Search for the cell housing the specified text and yield its (x, y) center coordinate. 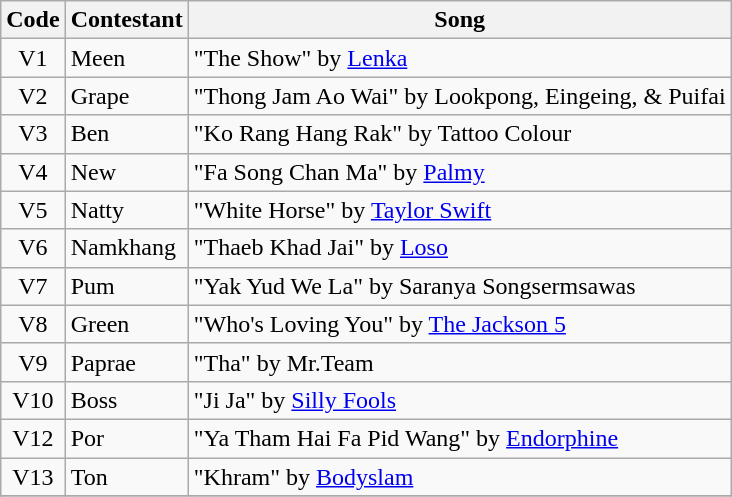
V5 (33, 210)
V7 (33, 286)
V13 (33, 477)
"Thaeb Khad Jai" by Loso (460, 248)
"Yak Yud We La" by Saranya Songsermsawas (460, 286)
Boss (126, 400)
"Ko Rang Hang Rak" by Tattoo Colour (460, 134)
"The Show" by Lenka (460, 58)
Paprae (126, 362)
"Khram" by Bodyslam (460, 477)
Pum (126, 286)
Ton (126, 477)
V9 (33, 362)
Natty (126, 210)
Grape (126, 96)
V1 (33, 58)
Ben (126, 134)
V2 (33, 96)
V4 (33, 172)
"Tha" by Mr.Team (460, 362)
V6 (33, 248)
Code (33, 20)
V3 (33, 134)
Green (126, 324)
Song (460, 20)
"Thong Jam Ao Wai" by Lookpong, Eingeing, & Puifai (460, 96)
Namkhang (126, 248)
New (126, 172)
V12 (33, 438)
"Ya Tham Hai Fa Pid Wang" by Endorphine (460, 438)
Por (126, 438)
V8 (33, 324)
Meen (126, 58)
Contestant (126, 20)
"Who's Loving You" by The Jackson 5 (460, 324)
"Ji Ja" by Silly Fools (460, 400)
"White Horse" by Taylor Swift (460, 210)
"Fa Song Chan Ma" by Palmy (460, 172)
V10 (33, 400)
